Return [X, Y] of the center of cell containing provided text 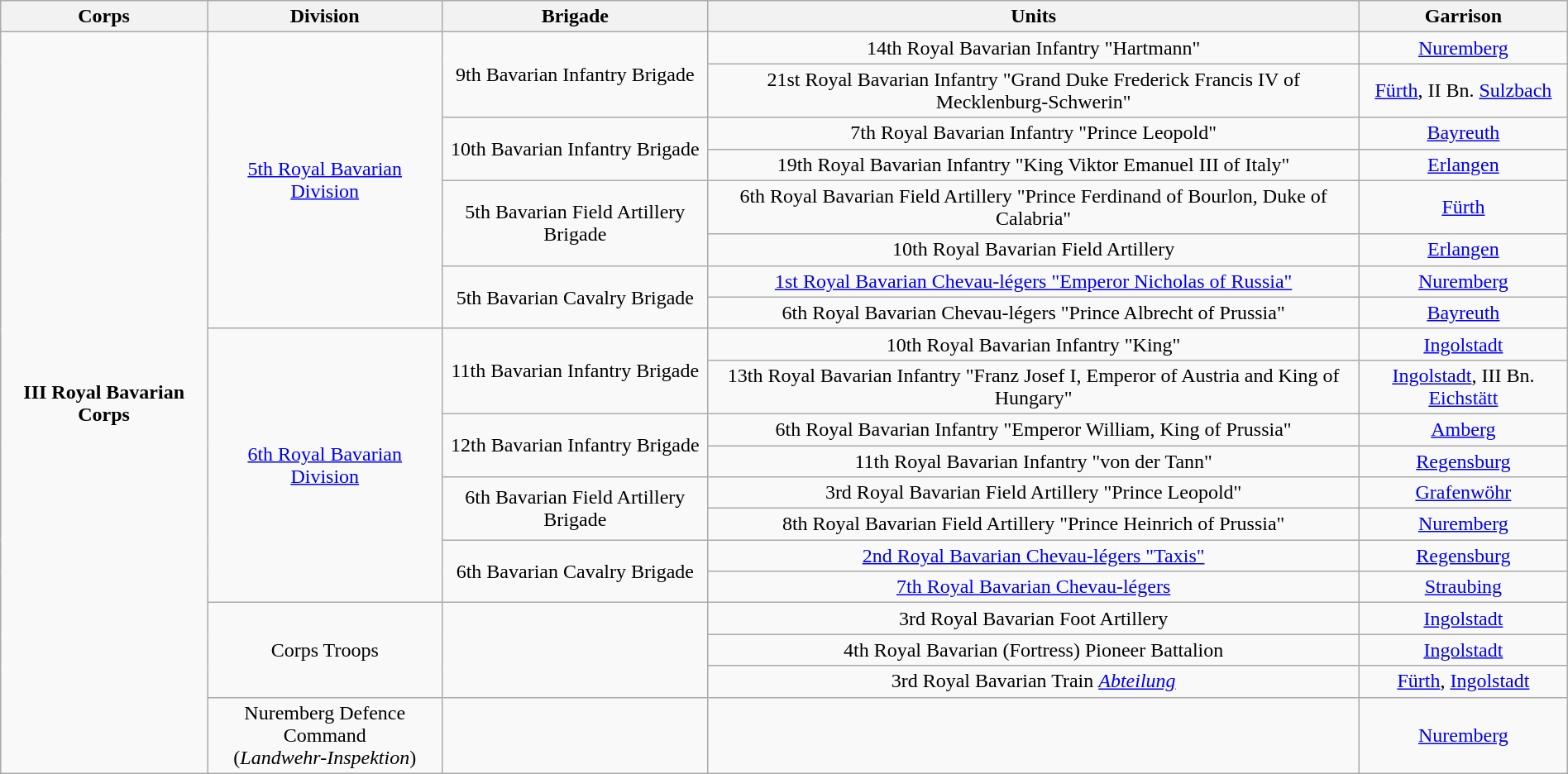
Fürth, Ingolstadt [1464, 681]
4th Royal Bavarian (Fortress) Pioneer Battalion [1034, 650]
Corps [104, 17]
7th Royal Bavarian Infantry "Prince Leopold" [1034, 133]
11th Royal Bavarian Infantry "von der Tann" [1034, 461]
1st Royal Bavarian Chevau-légers "Emperor Nicholas of Russia" [1034, 281]
14th Royal Bavarian Infantry "Hartmann" [1034, 48]
12th Bavarian Infantry Brigade [576, 445]
3rd Royal Bavarian Train Abteilung [1034, 681]
5th Royal Bavarian Division [325, 180]
Grafenwöhr [1464, 493]
9th Bavarian Infantry Brigade [576, 74]
11th Bavarian Infantry Brigade [576, 370]
2nd Royal Bavarian Chevau-légers "Taxis" [1034, 556]
6th Royal Bavarian Division [325, 466]
Fürth, II Bn. Sulzbach [1464, 91]
Fürth [1464, 207]
Garrison [1464, 17]
Nuremberg Defence Command(Landwehr-Inspektion) [325, 735]
13th Royal Bavarian Infantry "Franz Josef I, Emperor of Austria and King of Hungary" [1034, 387]
10th Bavarian Infantry Brigade [576, 149]
8th Royal Bavarian Field Artillery "Prince Heinrich of Prussia" [1034, 524]
6th Bavarian Cavalry Brigade [576, 571]
III Royal Bavarian Corps [104, 403]
7th Royal Bavarian Chevau-légers [1034, 587]
3rd Royal Bavarian Foot Artillery [1034, 619]
Amberg [1464, 429]
6th Bavarian Field Artillery Brigade [576, 509]
10th Royal Bavarian Field Artillery [1034, 250]
6th Royal Bavarian Field Artillery "Prince Ferdinand of Bourlon, Duke of Calabria" [1034, 207]
21st Royal Bavarian Infantry "Grand Duke Frederick Francis IV of Mecklenburg-Schwerin" [1034, 91]
6th Royal Bavarian Chevau-légers "Prince Albrecht of Prussia" [1034, 313]
Units [1034, 17]
Ingolstadt, III Bn. Eichstätt [1464, 387]
3rd Royal Bavarian Field Artillery "Prince Leopold" [1034, 493]
5th Bavarian Cavalry Brigade [576, 297]
5th Bavarian Field Artillery Brigade [576, 223]
Straubing [1464, 587]
Division [325, 17]
6th Royal Bavarian Infantry "Emperor William, King of Prussia" [1034, 429]
10th Royal Bavarian Infantry "King" [1034, 344]
Corps Troops [325, 650]
Brigade [576, 17]
19th Royal Bavarian Infantry "King Viktor Emanuel III of Italy" [1034, 165]
